Output the [x, y] coordinate of the center of the cell containing the given text.  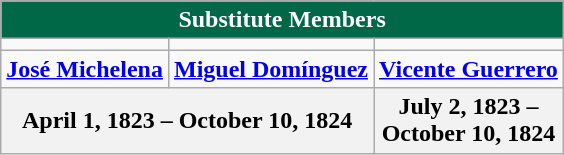
Vicente Guerrero [469, 69]
April 1, 1823 – October 10, 1824 [188, 120]
Substitute Members [282, 20]
José Michelena [85, 69]
July 2, 1823 – October 10, 1824 [469, 120]
Miguel Domínguez [270, 69]
